Determine the [x, y] coordinate at the center of the cell enclosing the given text.  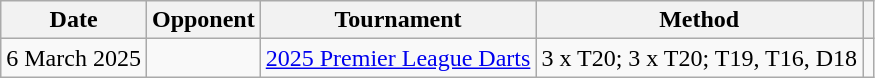
Opponent [203, 20]
2025 Premier League Darts [398, 58]
6 March 2025 [74, 58]
Tournament [398, 20]
Method [700, 20]
3 x T20; 3 x T20; T19, T16, D18 [700, 58]
Date [74, 20]
